Extract the [X, Y] coordinate from the center of the cell holding the provided text.  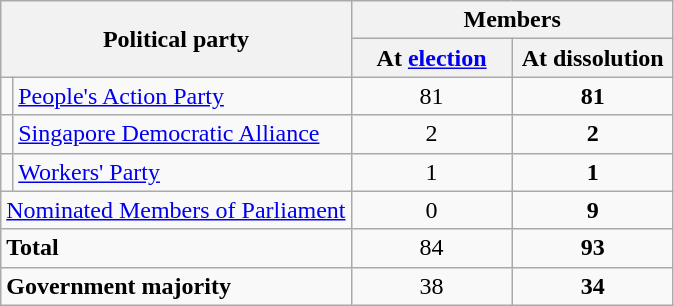
Government majority [176, 286]
34 [592, 286]
Workers' Party [182, 172]
Singapore Democratic Alliance [182, 134]
0 [432, 210]
People's Action Party [182, 96]
At election [432, 58]
Nominated Members of Parliament [176, 210]
84 [432, 248]
At dissolution [592, 58]
9 [592, 210]
38 [432, 286]
Members [512, 20]
93 [592, 248]
Political party [176, 39]
Total [176, 248]
